Search for the cell housing the specified text and yield its [x, y] center coordinate. 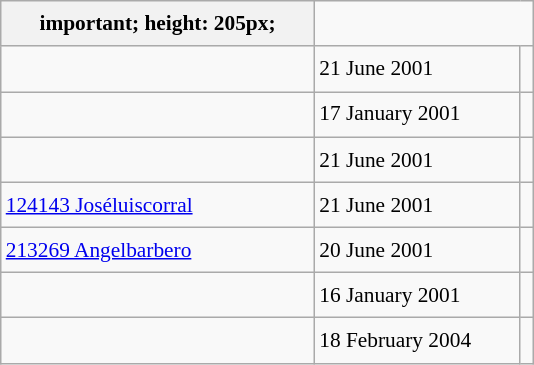
20 June 2001 [417, 250]
important; height: 205px; [158, 24]
18 February 2004 [417, 340]
124143 Joséluiscorral [158, 204]
17 January 2001 [417, 114]
213269 Angelbarbero [158, 250]
16 January 2001 [417, 296]
